Output the (x, y) coordinate of the center of the cell containing the given text.  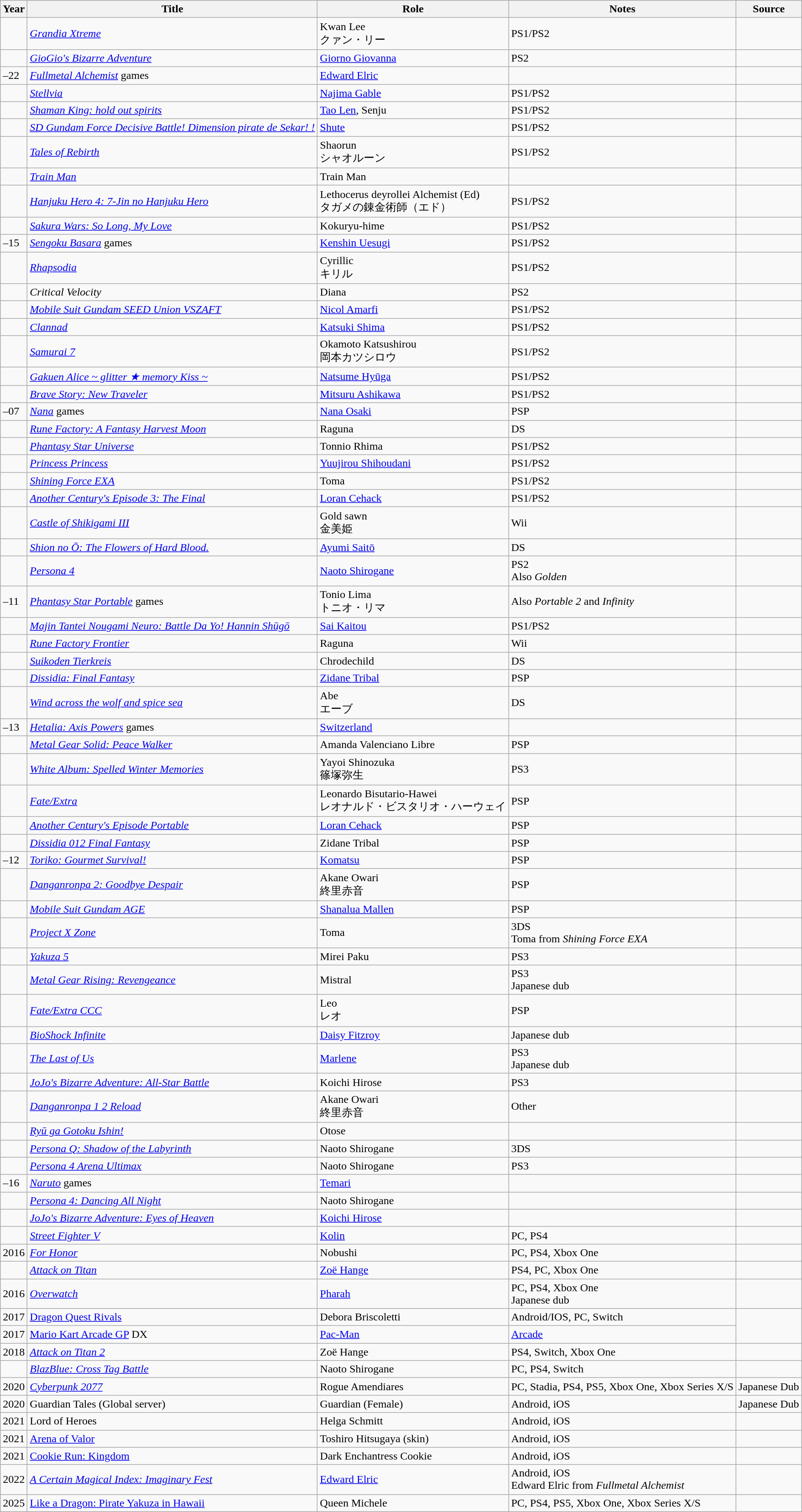
Rogue Amendiares (413, 1387)
Attack on Titan 2 (172, 1352)
Amanda Valenciano Libre (413, 744)
Role (413, 9)
Chrodechild (413, 661)
Sakura Wars: So Long, My Love (172, 226)
Najima Gable (413, 93)
PS4, PC, Xbox One (622, 1270)
Mobile Suit Gundam SEED Union VSZAFT (172, 310)
For Honor (172, 1252)
Pharah (413, 1294)
Street Fighter V (172, 1235)
Debora Briscoletti (413, 1317)
Suikoden Tierkreis (172, 661)
Hanjuku Hero 4: 7-Jin no Hanjuku Hero (172, 201)
Yakuza 5 (172, 956)
Wind across the wolf and spice sea (172, 703)
Leonardo Bisutario-Haweiレオナルド・ビスタリオ・ハーウェイ (413, 801)
Stellvia (172, 93)
Gold sawn金美姫 (413, 523)
–22 (14, 75)
Title (172, 9)
Otose (413, 1131)
Fate/Extra CCC (172, 1011)
Gakuen Alice ~ glitter ★ memory Kiss ~ (172, 376)
Leoレオ (413, 1011)
Dark Enchantress Cookie (413, 1456)
2018 (14, 1352)
–15 (14, 243)
Daisy Fitzroy (413, 1035)
PC, PS4, Xbox OneJapanese dub (622, 1294)
Persona 4 (172, 571)
Okamoto Katsushirou岡本カツシロウ (413, 352)
PC, PS4 (622, 1235)
PC, Stadia, PS4, PS5, Xbox One, Xbox Series X/S (622, 1387)
Brave Story: New Traveler (172, 394)
White Album: Spelled Winter Memories (172, 769)
Grandia Xtreme (172, 34)
Persona Q: Shadow of the Labyrinth (172, 1148)
JoJo's Bizarre Adventure: All-Star Battle (172, 1082)
Princess Princess (172, 463)
2022 (14, 1480)
Mirei Paku (413, 956)
Komatsu (413, 860)
Nobushi (413, 1252)
Hetalia: Axis Powers games (172, 727)
Critical Velocity (172, 292)
–13 (14, 727)
Cyrillicキリル (413, 268)
–07 (14, 411)
Pac-Man (413, 1335)
Kenshin Uesugi (413, 243)
A Certain Magical Index: Imaginary Fest (172, 1480)
Shaman King: hold out spirits (172, 110)
PC, PS4, Switch (622, 1369)
Naruto games (172, 1183)
Kolin (413, 1235)
Arena of Valor (172, 1439)
Ryū ga Gotoku Ishin! (172, 1131)
Shion no Ō: The Flowers of Hard Blood. (172, 547)
PS2Also Golden (622, 571)
Clannad (172, 327)
PC, PS4, Xbox One (622, 1252)
Android/IOS, PC, Switch (622, 1317)
Tonnio Rhima (413, 446)
Persona 4 Arena Ultimax (172, 1166)
Yayoi Shinozuka篠塚弥生 (413, 769)
Marlene (413, 1058)
SD Gundam Force Decisive Battle! Dimension pirate de Sekar! ! (172, 128)
JoJo's Bizarre Adventure: Eyes of Heaven (172, 1218)
Japanese dub (622, 1035)
Other (622, 1107)
–11 (14, 602)
Mario Kart Arcade GP DX (172, 1335)
Mistral (413, 980)
Cookie Run: Kingdom (172, 1456)
Project X Zone (172, 932)
Kokuryu-hime (413, 226)
Another Century's Episode 3: The Final (172, 498)
Helga Schmitt (413, 1421)
Majin Tantei Nougami Neuro: Battle Da Yo! Hannin Shūgō (172, 626)
Source (769, 9)
Notes (622, 9)
Toshiro Hitsugaya (skin) (413, 1439)
Dissidia 012 Final Fantasy (172, 843)
Samurai 7 (172, 352)
Diana (413, 292)
Nicol Amarfi (413, 310)
–16 (14, 1183)
3DSToma from Shining Force EXA (622, 932)
Nana Osaki (413, 411)
3DS (622, 1148)
Rune Factory Frontier (172, 644)
Danganronpa 1 2 Reload (172, 1107)
Fullmetal Alchemist games (172, 75)
Switzerland (413, 727)
Danganronpa 2: Goodbye Despair (172, 885)
Rune Factory: A Fantasy Harvest Moon (172, 429)
Overwatch (172, 1294)
Shaorunシャオルーン (413, 152)
Metal Gear Solid: Peace Walker (172, 744)
Nana games (172, 411)
Tao Len, Senju (413, 110)
BioShock Infinite (172, 1035)
Phantasy Star Portable games (172, 602)
Giorno Giovanna (413, 58)
Natsume Hyūga (413, 376)
Mitsuru Ashikawa (413, 394)
Fate/Extra (172, 801)
Toriko: Gourmet Survival! (172, 860)
PS4, Switch, Xbox One (622, 1352)
Yuujirou Shihoudani (413, 463)
Metal Gear Rising: Revengeance (172, 980)
Temari (413, 1183)
The Last of Us (172, 1058)
Like a Dragon: Pirate Yakuza in Hawaii (172, 1503)
BlazBlue: Cross Tag Battle (172, 1369)
Year (14, 9)
Tonio Limaトニオ・リマ (413, 602)
PC, PS4, PS5, Xbox One, Xbox Series X/S (622, 1503)
Arcade (622, 1335)
Persona 4: Dancing All Night (172, 1200)
Ayumi Saitō (413, 547)
Android, iOSEdward Elric from Fullmetal Alchemist (622, 1480)
Shining Force EXA (172, 481)
Katsuki Shima (413, 327)
2025 (14, 1503)
Rhapsodia (172, 268)
Cyberpunk 2077 (172, 1387)
Phantasy Star Universe (172, 446)
Queen Michele (413, 1503)
Castle of Shikigami III (172, 523)
Tales of Rebirth (172, 152)
Mobile Suit Gundam AGE (172, 909)
Sai Kaitou (413, 626)
Another Century's Episode Portable (172, 826)
Guardian (Female) (413, 1404)
–12 (14, 860)
Shute (413, 128)
GioGio's Bizarre Adventure (172, 58)
Kwan Leeクァン・リー (413, 34)
Lord of Heroes (172, 1421)
Attack on Titan (172, 1270)
Dissidia: Final Fantasy (172, 678)
Also Portable 2 and Infinity (622, 602)
Shanalua Mallen (413, 909)
Lethocerus deyrollei Alchemist (Ed)タガメの錬金術師（エド） (413, 201)
Abeエーブ (413, 703)
Dragon Quest Rivals (172, 1317)
Guardian Tales (Global server) (172, 1404)
Sengoku Basara games (172, 243)
